Provide the [x, y] coordinate of the cell's center where the given text is located.  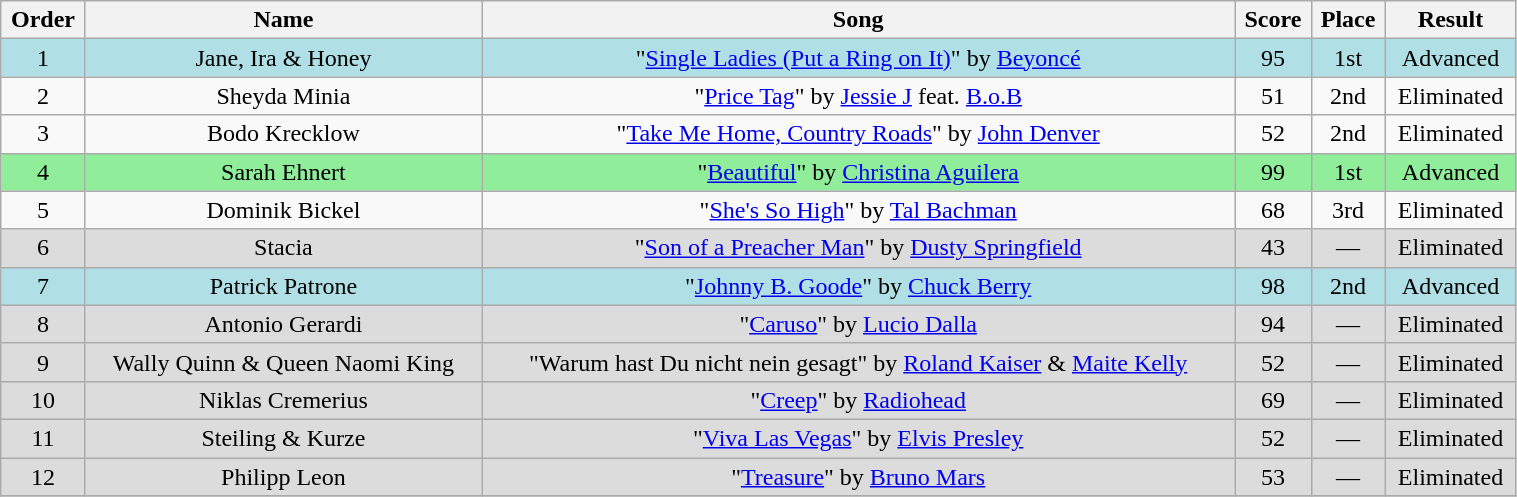
"Price Tag" by Jessie J feat. B.o.B [858, 96]
11 [43, 438]
94 [1273, 324]
6 [43, 248]
Philipp Leon [283, 477]
3rd [1348, 210]
5 [43, 210]
Score [1273, 20]
Name [283, 20]
95 [1273, 58]
Stacia [283, 248]
Niklas Cremerius [283, 400]
7 [43, 286]
Order [43, 20]
Sarah Ehnert [283, 172]
"Creep" by Radiohead [858, 400]
Antonio Gerardi [283, 324]
"Johnny B. Goode" by Chuck Berry [858, 286]
"Beautiful" by Christina Aguilera [858, 172]
51 [1273, 96]
43 [1273, 248]
1 [43, 58]
68 [1273, 210]
69 [1273, 400]
"Treasure" by Bruno Mars [858, 477]
Sheyda Minia [283, 96]
Song [858, 20]
Place [1348, 20]
12 [43, 477]
Bodo Krecklow [283, 134]
4 [43, 172]
Steiling & Kurze [283, 438]
2 [43, 96]
"Take Me Home, Country Roads" by John Denver [858, 134]
"Viva Las Vegas" by Elvis Presley [858, 438]
"Son of a Preacher Man" by Dusty Springfield [858, 248]
"Single Ladies (Put a Ring on It)" by Beyoncé [858, 58]
53 [1273, 477]
8 [43, 324]
Result [1450, 20]
Wally Quinn & Queen Naomi King [283, 362]
Dominik Bickel [283, 210]
3 [43, 134]
"Caruso" by Lucio Dalla [858, 324]
99 [1273, 172]
Patrick Patrone [283, 286]
9 [43, 362]
"Warum hast Du nicht nein gesagt" by Roland Kaiser & Maite Kelly [858, 362]
"She's So High" by Tal Bachman [858, 210]
10 [43, 400]
Jane, Ira & Honey [283, 58]
98 [1273, 286]
